Provide the (X, Y) coordinate of the cell's center where the given text is located.  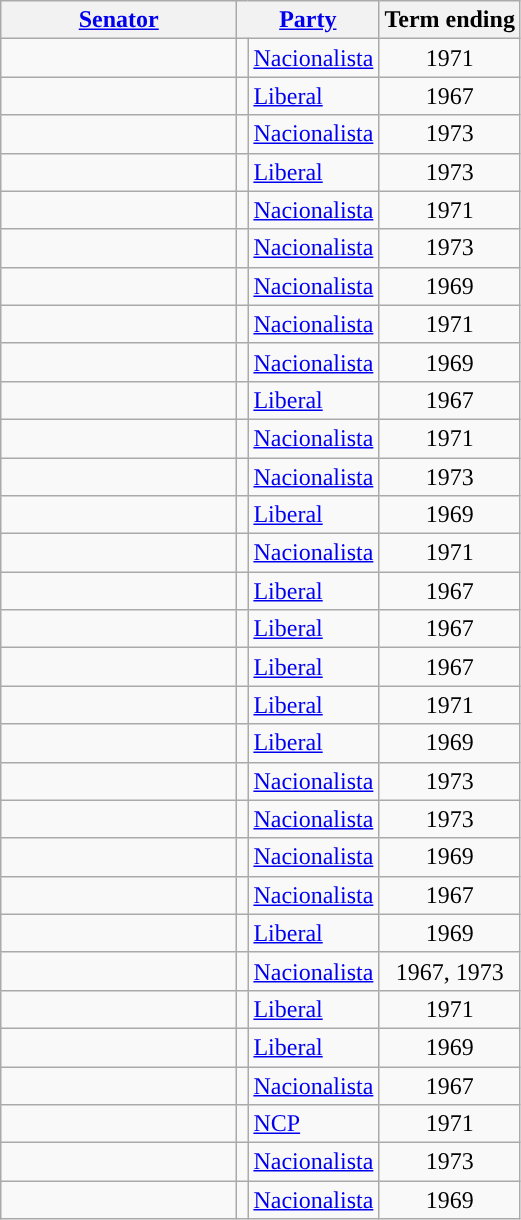
1967, 1973 (450, 971)
NCP (314, 1124)
Term ending (450, 20)
Party (308, 20)
Senator (119, 20)
